Search for the cell housing the specified text and yield its (X, Y) center coordinate. 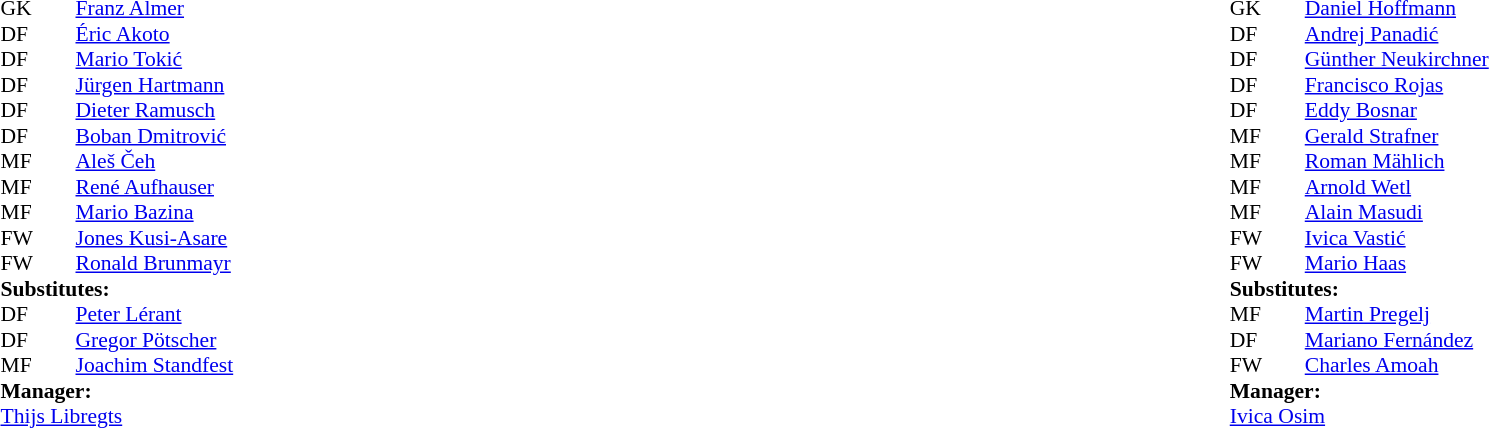
Substitutes: (188, 289)
Boban Dmitrović (226, 136)
Éric Akoto (226, 34)
Jürgen Hartmann (226, 85)
Dieter Ramusch (226, 111)
Joachim Standfest (226, 365)
Peter Lérant (226, 315)
Mario Bazina (226, 213)
Aleš Čeh (226, 161)
Mario Tokić (226, 59)
René Aufhauser (226, 187)
Jones Kusi-Asare (226, 238)
Ronald Brunmayr (226, 263)
Gregor Pötscher (226, 340)
Manager: (188, 391)
